Scan for the cell matching the given text and deliver its [x, y] coordinate at center. 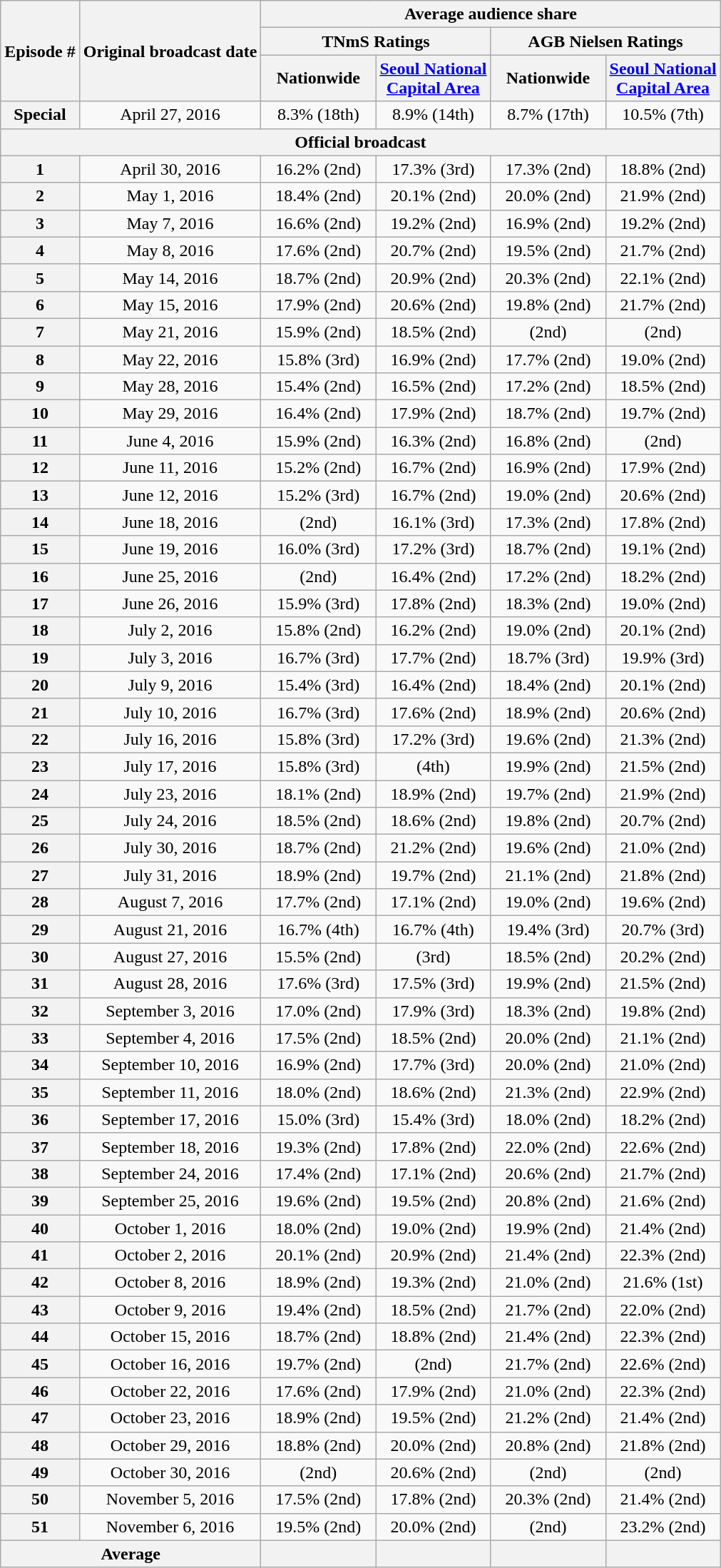
17.6% (3rd) [318, 984]
September 18, 2016 [170, 1146]
38 [40, 1174]
November 5, 2016 [170, 1500]
(3rd) [434, 957]
May 7, 2016 [170, 223]
15.2% (2nd) [318, 468]
June 11, 2016 [170, 468]
September 10, 2016 [170, 1065]
44 [40, 1337]
15.8% (2nd) [318, 631]
16.1% (3rd) [434, 522]
10.5% (7th) [663, 115]
50 [40, 1500]
May 28, 2016 [170, 387]
19.4% (2nd) [318, 1310]
5 [40, 278]
September 24, 2016 [170, 1174]
May 22, 2016 [170, 359]
17.4% (2nd) [318, 1174]
49 [40, 1472]
May 21, 2016 [170, 332]
45 [40, 1364]
September 4, 2016 [170, 1038]
21 [40, 712]
Average [131, 1554]
29 [40, 930]
May 8, 2016 [170, 250]
October 15, 2016 [170, 1337]
17 [40, 604]
July 3, 2016 [170, 658]
7 [40, 332]
June 19, 2016 [170, 549]
October 30, 2016 [170, 1472]
July 16, 2016 [170, 739]
May 14, 2016 [170, 278]
22 [40, 739]
18.7% (3rd) [548, 658]
25 [40, 821]
23.2% (2nd) [663, 1527]
15.2% (3rd) [318, 495]
14 [40, 522]
6 [40, 305]
September 17, 2016 [170, 1119]
27 [40, 875]
15.0% (3rd) [318, 1119]
40 [40, 1228]
15 [40, 549]
19.4% (3rd) [548, 930]
August 7, 2016 [170, 902]
August 21, 2016 [170, 930]
June 12, 2016 [170, 495]
46 [40, 1391]
10 [40, 414]
8.7% (17th) [548, 115]
15.9% (3rd) [318, 604]
48 [40, 1445]
July 23, 2016 [170, 794]
33 [40, 1038]
Original broadcast date [170, 51]
October 22, 2016 [170, 1391]
37 [40, 1146]
July 9, 2016 [170, 685]
September 11, 2016 [170, 1092]
July 31, 2016 [170, 875]
August 27, 2016 [170, 957]
July 2, 2016 [170, 631]
November 6, 2016 [170, 1527]
8 [40, 359]
19 [40, 658]
16.5% (2nd) [434, 387]
20.2% (2nd) [663, 957]
35 [40, 1092]
24 [40, 794]
21.6% (2nd) [663, 1201]
17.3% (3rd) [434, 169]
July 24, 2016 [170, 821]
32 [40, 1011]
June 18, 2016 [170, 522]
17.7% (3rd) [434, 1065]
July 17, 2016 [170, 766]
18 [40, 631]
34 [40, 1065]
3 [40, 223]
TNmS Ratings [376, 41]
8.3% (18th) [318, 115]
42 [40, 1283]
June 25, 2016 [170, 576]
April 30, 2016 [170, 169]
15.5% (2nd) [318, 957]
20 [40, 685]
47 [40, 1418]
June 4, 2016 [170, 441]
41 [40, 1256]
11 [40, 441]
19.1% (2nd) [663, 549]
51 [40, 1527]
9 [40, 387]
12 [40, 468]
1 [40, 169]
October 1, 2016 [170, 1228]
17.5% (3rd) [434, 984]
19.9% (3rd) [663, 658]
8.9% (14th) [434, 115]
16.3% (2nd) [434, 441]
May 29, 2016 [170, 414]
43 [40, 1310]
Episode # [40, 51]
22.1% (2nd) [663, 278]
4 [40, 250]
15.4% (2nd) [318, 387]
36 [40, 1119]
Special [40, 115]
September 25, 2016 [170, 1201]
September 3, 2016 [170, 1011]
October 23, 2016 [170, 1418]
31 [40, 984]
22.9% (2nd) [663, 1092]
August 28, 2016 [170, 984]
18.1% (2nd) [318, 794]
Average audience share [491, 14]
October 16, 2016 [170, 1364]
28 [40, 902]
AGB Nielsen Ratings [605, 41]
39 [40, 1201]
2 [40, 196]
20.7% (3rd) [663, 930]
30 [40, 957]
October 9, 2016 [170, 1310]
June 26, 2016 [170, 604]
July 10, 2016 [170, 712]
October 2, 2016 [170, 1256]
16 [40, 576]
(4th) [434, 766]
Official broadcast [361, 142]
16.8% (2nd) [548, 441]
16.0% (3rd) [318, 549]
23 [40, 766]
May 1, 2016 [170, 196]
July 30, 2016 [170, 848]
21.6% (1st) [663, 1283]
April 27, 2016 [170, 115]
October 8, 2016 [170, 1283]
16.6% (2nd) [318, 223]
October 29, 2016 [170, 1445]
17.9% (3rd) [434, 1011]
17.0% (2nd) [318, 1011]
May 15, 2016 [170, 305]
13 [40, 495]
26 [40, 848]
